Search for the cell housing the specified text and yield its [x, y] center coordinate. 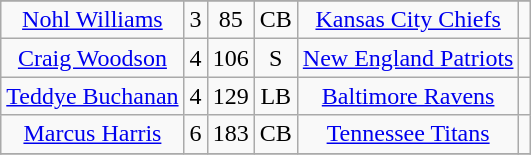
129 [230, 96]
Baltimore Ravens [408, 96]
3 [196, 20]
183 [230, 134]
Kansas City Chiefs [408, 20]
85 [230, 20]
S [276, 58]
New England Patriots [408, 58]
Nohl Williams [92, 20]
6 [196, 134]
Teddye Buchanan [92, 96]
LB [276, 96]
Marcus Harris [92, 134]
106 [230, 58]
Tennessee Titans [408, 134]
Craig Woodson [92, 58]
